For the text-containing cell, return its midpoint in (x, y) coordinate format. 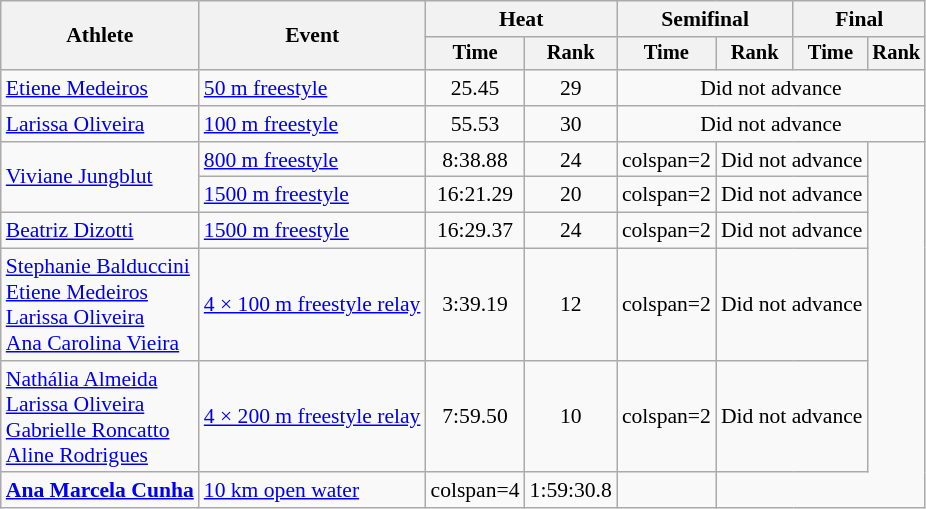
Final (859, 19)
Beatriz Dizotti (100, 231)
10 (571, 417)
Heat (520, 19)
100 m freestyle (312, 124)
Larissa Oliveira (100, 124)
Etiene Medeiros (100, 88)
Event (312, 36)
8:38.88 (474, 160)
Ana Marcela Cunha (100, 491)
16:21.29 (474, 195)
7:59.50 (474, 417)
1:59:30.8 (571, 491)
3:39.19 (474, 305)
12 (571, 305)
25.45 (474, 88)
Viviane Jungblut (100, 178)
55.53 (474, 124)
Athlete (100, 36)
4 × 100 m freestyle relay (312, 305)
30 (571, 124)
50 m freestyle (312, 88)
4 × 200 m freestyle relay (312, 417)
10 km open water (312, 491)
colspan=4 (474, 491)
Semifinal (706, 19)
800 m freestyle (312, 160)
16:29.37 (474, 231)
20 (571, 195)
Stephanie BalducciniEtiene MedeirosLarissa OliveiraAna Carolina Vieira (100, 305)
29 (571, 88)
Nathália AlmeidaLarissa OliveiraGabrielle RoncattoAline Rodrigues (100, 417)
